Detect which cell encompasses the target text, then output its (x, y) center coordinate. 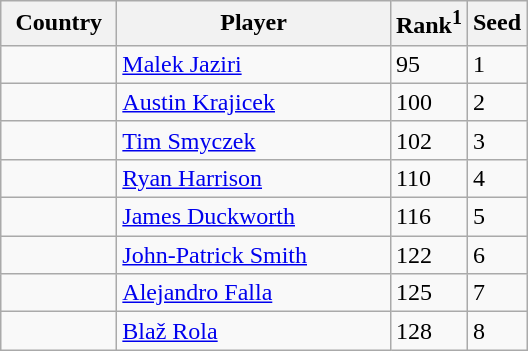
7 (496, 293)
Malek Jaziri (254, 64)
128 (428, 331)
1 (496, 64)
5 (496, 217)
102 (428, 140)
Alejandro Falla (254, 293)
Rank1 (428, 24)
Player (254, 24)
Tim Smyczek (254, 140)
110 (428, 178)
James Duckworth (254, 217)
6 (496, 255)
100 (428, 102)
Ryan Harrison (254, 178)
125 (428, 293)
Country (59, 24)
Seed (496, 24)
4 (496, 178)
Blaž Rola (254, 331)
2 (496, 102)
John-Patrick Smith (254, 255)
116 (428, 217)
3 (496, 140)
95 (428, 64)
Austin Krajicek (254, 102)
8 (496, 331)
122 (428, 255)
